From the cell containing the given text, extract its center point as (X, Y) coordinate. 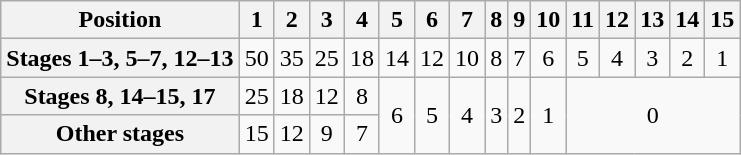
50 (256, 58)
35 (292, 58)
Other stages (120, 134)
11 (583, 20)
Position (120, 20)
Stages 8, 14–15, 17 (120, 96)
13 (652, 20)
0 (653, 115)
Stages 1–3, 5–7, 12–13 (120, 58)
